Search for the cell housing the specified text and yield its (x, y) center coordinate. 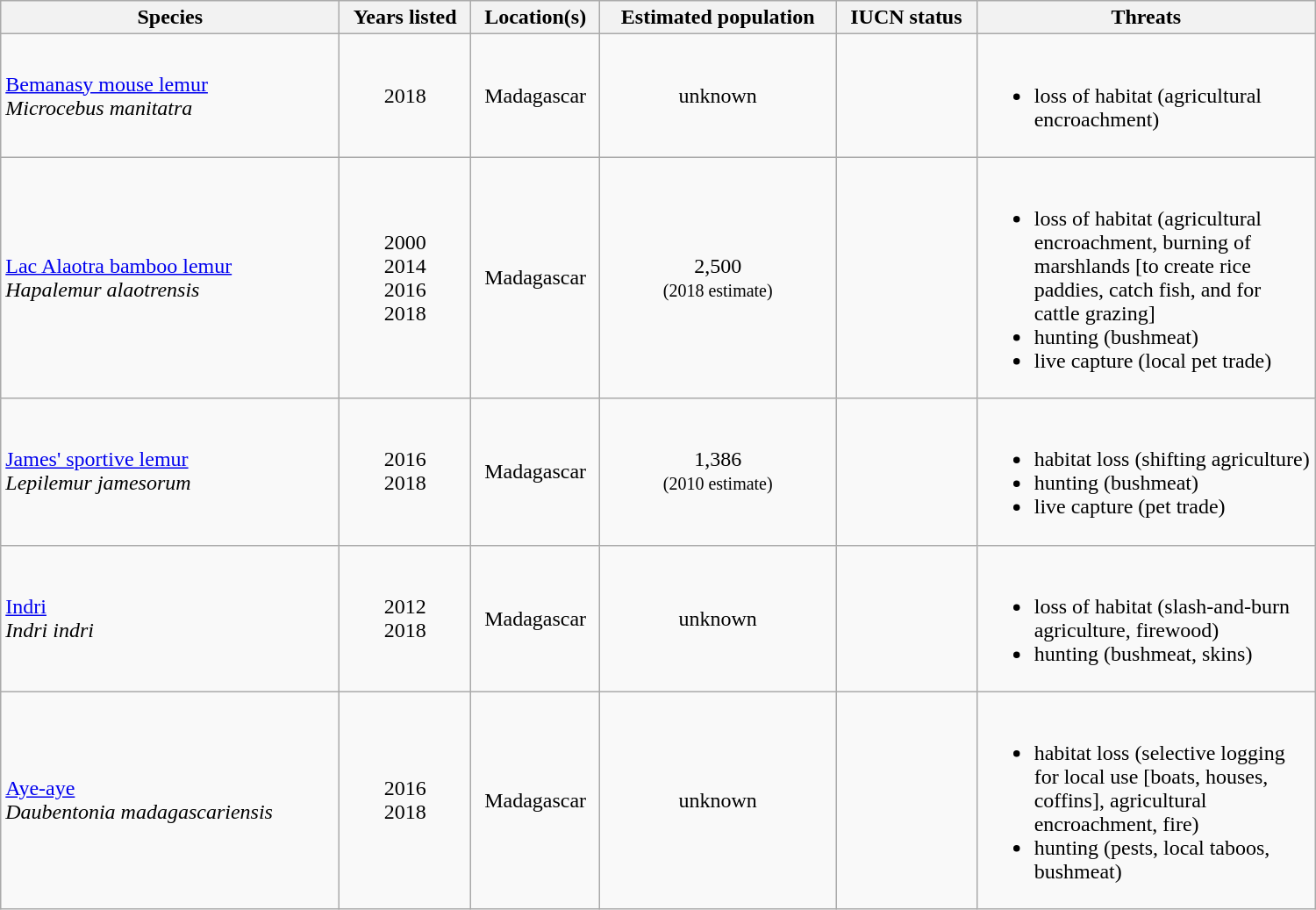
James' sportive lemurLepilemur jamesorum (170, 472)
loss of habitat (slash-and-burn agriculture, firewood)hunting (bushmeat, skins) (1146, 618)
Estimated population (718, 18)
IUCN status (907, 18)
Aye-ayeDaubentonia madagascariensis (170, 800)
Bemanasy mouse lemurMicrocebus manitatra (170, 96)
IndriIndri indri (170, 618)
habitat loss (selective logging for local use [boats, houses, coffins], agricultural encroachment, fire)hunting (pests, local taboos, bushmeat) (1146, 800)
Species (170, 18)
20122018 (405, 618)
Lac Alaotra bamboo lemurHapalemur alaotrensis (170, 277)
2,500(2018 estimate) (718, 277)
1,386 (2010 estimate) (718, 472)
2000201420162018 (405, 277)
2018 (405, 96)
Threats (1146, 18)
Location(s) (535, 18)
Years listed (405, 18)
habitat loss (shifting agriculture)hunting (bushmeat)live capture (pet trade) (1146, 472)
loss of habitat (agricultural encroachment) (1146, 96)
